Capture the cell that displays the provided text and extract its [X, Y] central coordinate. 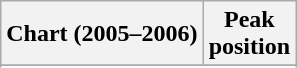
Chart (2005–2006) [102, 34]
Peakposition [249, 34]
